Capture the cell that displays the provided text and extract its (x, y) central coordinate. 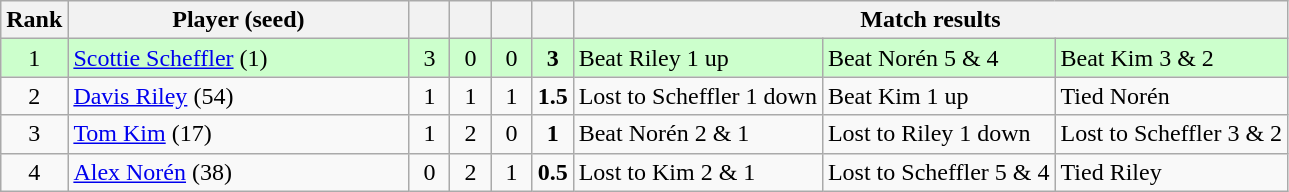
Tied Riley (1172, 172)
Alex Norén (38) (238, 172)
Tied Norén (1172, 96)
Davis Riley (54) (238, 96)
Beat Norén 2 & 1 (698, 134)
4 (34, 172)
Tom Kim (17) (238, 134)
Beat Norén 5 & 4 (938, 58)
Beat Kim 1 up (938, 96)
Lost to Riley 1 down (938, 134)
Lost to Scheffler 1 down (698, 96)
1.5 (552, 96)
Lost to Scheffler 5 & 4 (938, 172)
0.5 (552, 172)
Lost to Scheffler 3 & 2 (1172, 134)
Lost to Kim 2 & 1 (698, 172)
Match results (930, 20)
Beat Kim 3 & 2 (1172, 58)
Scottie Scheffler (1) (238, 58)
Player (seed) (238, 20)
Beat Riley 1 up (698, 58)
Rank (34, 20)
